Capture the cell that displays the provided text and extract its [x, y] central coordinate. 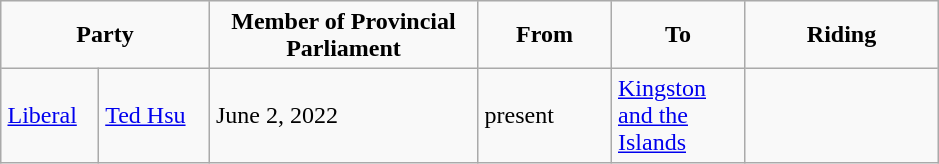
From [545, 35]
Ted Hsu [154, 115]
To [678, 35]
June 2, 2022 [343, 115]
Party [105, 35]
Riding [842, 35]
Kingston and the Islands [678, 115]
Liberal [50, 115]
present [545, 115]
Member of Provincial Parliament [343, 35]
